Provide the (X, Y) coordinate of the cell's center where the given text is located.  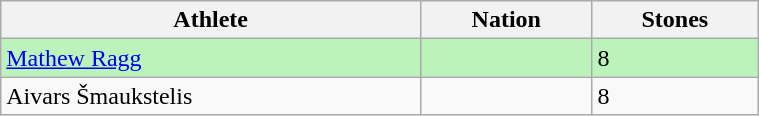
Mathew Ragg (211, 58)
Aivars Šmaukstelis (211, 96)
Stones (675, 20)
Nation (506, 20)
Athlete (211, 20)
